Scan for the cell matching the given text and deliver its [X, Y] coordinate at center. 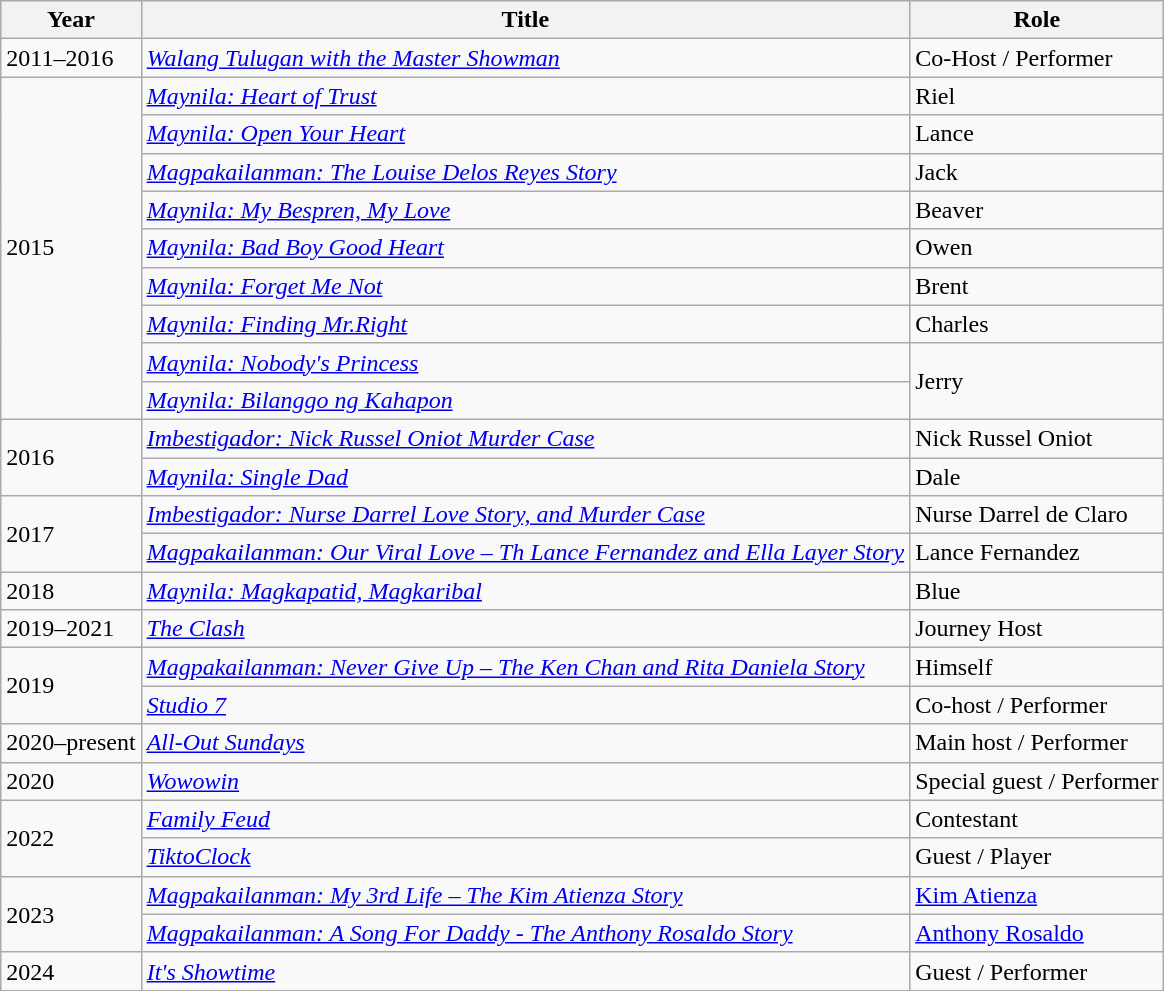
2022 [71, 838]
Journey Host [1037, 629]
Maynila: Bad Boy Good Heart [526, 248]
Maynila: My Bespren, My Love [526, 210]
Role [1037, 20]
Maynila: Nobody's Princess [526, 362]
Magpakailanman: The Louise Delos Reyes Story [526, 172]
Kim Atienza [1037, 895]
Co-host / Performer [1037, 705]
2020–present [71, 743]
2020 [71, 781]
Nick Russel Oniot [1037, 438]
Himself [1037, 667]
Beaver [1037, 210]
Co-Host / Performer [1037, 58]
2015 [71, 248]
Magpakailanman: A Song For Daddy - The Anthony Rosaldo Story [526, 933]
Guest / Player [1037, 857]
Main host / Performer [1037, 743]
2017 [71, 534]
Lance Fernandez [1037, 553]
Charles [1037, 324]
Blue [1037, 591]
2018 [71, 591]
2016 [71, 457]
Maynila: Open Your Heart [526, 134]
2024 [71, 971]
Nurse Darrel de Claro [1037, 515]
Maynila: Finding Mr.Right [526, 324]
Maynila: Single Dad [526, 477]
Jerry [1037, 381]
The Clash [526, 629]
Owen [1037, 248]
Magpakailanman: My 3rd Life – The Kim Atienza Story [526, 895]
Walang Tulugan with the Master Showman [526, 58]
Imbestigador: Nurse Darrel Love Story, and Murder Case [526, 515]
Contestant [1037, 819]
Imbestigador: Nick Russel Oniot Murder Case [526, 438]
Brent [1037, 286]
All-Out Sundays [526, 743]
Anthony Rosaldo [1037, 933]
Lance [1037, 134]
2023 [71, 914]
Riel [1037, 96]
Title [526, 20]
2019 [71, 686]
2019–2021 [71, 629]
Studio 7 [526, 705]
Jack [1037, 172]
Maynila: Forget Me Not [526, 286]
Wowowin [526, 781]
Maynila: Magkapatid, Magkaribal [526, 591]
Special guest / Performer [1037, 781]
2011–2016 [71, 58]
Family Feud [526, 819]
Magpakailanman: Our Viral Love – Th Lance Fernandez and Ella Layer Story [526, 553]
Maynila: Bilanggo ng Kahapon [526, 400]
Maynila: Heart of Trust [526, 96]
Magpakailanman: Never Give Up – The Ken Chan and Rita Daniela Story [526, 667]
Dale [1037, 477]
TiktoClock [526, 857]
Year [71, 20]
Guest / Performer [1037, 971]
It's Showtime [526, 971]
